Capture the cell that displays the provided text and extract its (x, y) central coordinate. 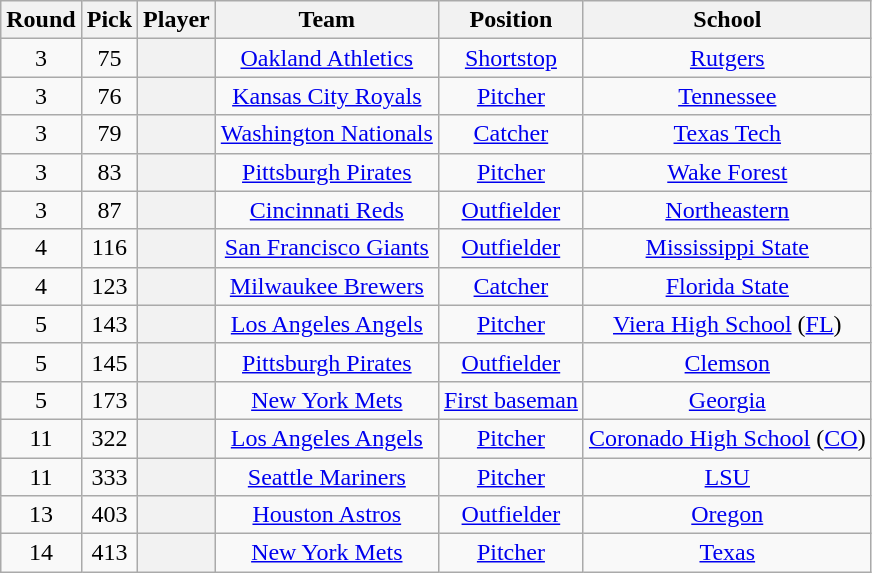
Seattle Mariners (326, 477)
San Francisco Giants (326, 248)
Round (41, 20)
76 (109, 96)
LSU (727, 477)
322 (109, 438)
413 (109, 553)
123 (109, 286)
Player (177, 20)
116 (109, 248)
333 (109, 477)
14 (41, 553)
Pick (109, 20)
Milwaukee Brewers (326, 286)
Clemson (727, 362)
Oakland Athletics (326, 58)
Coronado High School (CO) (727, 438)
Georgia (727, 400)
Wake Forest (727, 172)
Kansas City Royals (326, 96)
143 (109, 324)
Rutgers (727, 58)
School (727, 20)
Shortstop (510, 58)
Cincinnati Reds (326, 210)
Oregon (727, 515)
83 (109, 172)
13 (41, 515)
First baseman (510, 400)
Viera High School (FL) (727, 324)
Texas (727, 553)
Mississippi State (727, 248)
Position (510, 20)
Team (326, 20)
Washington Nationals (326, 134)
403 (109, 515)
173 (109, 400)
75 (109, 58)
145 (109, 362)
Florida State (727, 286)
Northeastern (727, 210)
Tennessee (727, 96)
Houston Astros (326, 515)
79 (109, 134)
Texas Tech (727, 134)
87 (109, 210)
